From the cell containing the given text, extract its center point as (X, Y) coordinate. 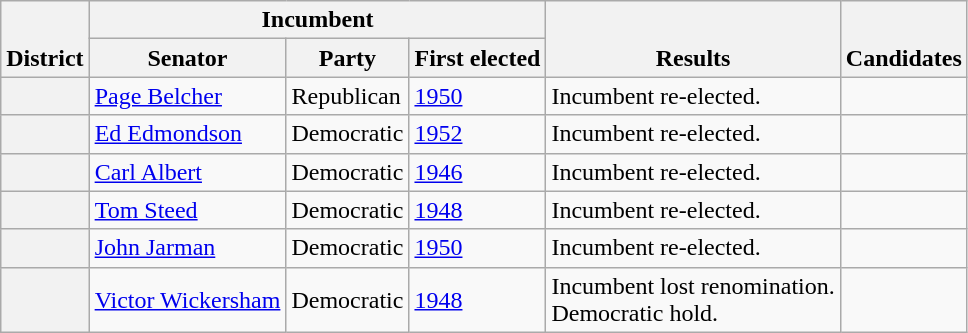
Republican (348, 96)
Party (348, 58)
Carl Albert (188, 172)
Tom Steed (188, 210)
Incumbent lost renomination.Democratic hold. (693, 300)
First elected (478, 58)
Incumbent (318, 20)
Victor Wickersham (188, 300)
1952 (478, 134)
Page Belcher (188, 96)
Senator (188, 58)
Results (693, 39)
Candidates (904, 39)
John Jarman (188, 248)
1946 (478, 172)
District (45, 39)
Ed Edmondson (188, 134)
